Pinpoint the cell where the given text exists, returning its (x, y) midpoint coordinate. 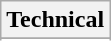
Technical (56, 20)
